For the text-containing cell, return its midpoint in (x, y) coordinate format. 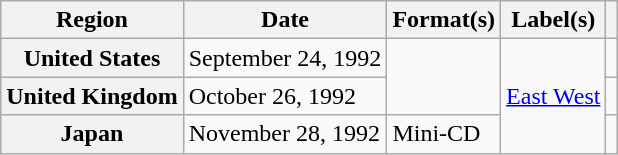
Region (92, 20)
Japan (92, 134)
Date (285, 20)
November 28, 1992 (285, 134)
United States (92, 58)
Format(s) (444, 20)
East West (554, 96)
Mini-CD (444, 134)
October 26, 1992 (285, 96)
September 24, 1992 (285, 58)
United Kingdom (92, 96)
Label(s) (554, 20)
